Output the (x, y) coordinate of the center of the cell containing the given text.  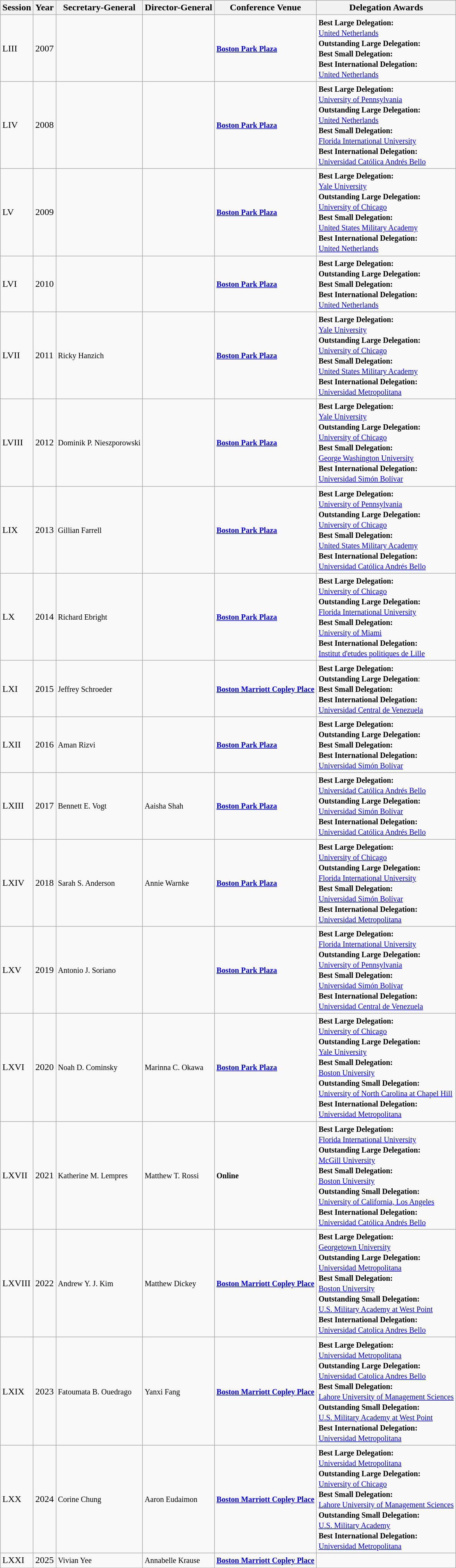
Aaisha Shah (179, 806)
LV (17, 212)
Dominik P. Nieszporowski (99, 442)
Andrew Y. J. Kim (99, 1283)
2007 (45, 48)
LXIII (17, 806)
2011 (45, 356)
LIII (17, 48)
Session (17, 8)
2008 (45, 125)
Annabelle Krause (179, 1560)
Ricky Hanzich (99, 356)
2024 (45, 1499)
Best Large Delegation:Outstanding Large Delegation: Best Small Delegation:Best International Delegation: Universidad Central de Venezuela (386, 688)
LXI (17, 688)
LIX (17, 530)
Aaron Eudaimon (179, 1499)
Yanxi Fang (179, 1391)
Fatoumata B. Ouedrago (99, 1391)
Corine Chung (99, 1499)
2018 (45, 883)
LXVIII (17, 1283)
2012 (45, 442)
Aman Rizvi (99, 744)
2009 (45, 212)
Best Large Delegation:Outstanding Large Delegation:Best Small Delegation:Best International Delegation: Universidad Simón Bolívar (386, 744)
2017 (45, 806)
2010 (45, 284)
2015 (45, 688)
Antonio J. Soriano (99, 970)
Marinna C. Okawa (179, 1067)
LXII (17, 744)
Annie Warnke (179, 883)
2019 (45, 970)
Vivian Yee (99, 1560)
2023 (45, 1391)
LX (17, 617)
2016 (45, 744)
Bennett E. Vogt (99, 806)
LXIV (17, 883)
Year (45, 8)
Best Large Delegation: United NetherlandsOutstanding Large Delegation: Best Small Delegation: Best International Delegation: United Netherlands (386, 48)
2025 (45, 1560)
LXXI (17, 1560)
LXVI (17, 1067)
Matthew T. Rossi (179, 1176)
LVIII (17, 442)
LIV (17, 125)
LVII (17, 356)
Best Large Delegation:Outstanding Large Delegation:Best Small Delegation:Best International Delegation: United Netherlands (386, 284)
LXV (17, 970)
LXIX (17, 1391)
Richard Ebright (99, 617)
Matthew Dickey (179, 1283)
Director-General (179, 8)
2014 (45, 617)
2013 (45, 530)
Noah D. Cominsky (99, 1067)
Gillian Farrell (99, 530)
2021 (45, 1176)
2022 (45, 1283)
Katherine M. Lempres (99, 1176)
Online (266, 1176)
Sarah S. Anderson (99, 883)
2020 (45, 1067)
Secretary-General (99, 8)
LVI (17, 284)
Jeffrey Schroeder (99, 688)
Conference Venue (266, 8)
LXX (17, 1499)
LXVII (17, 1176)
Delegation Awards (386, 8)
